Output the [x, y] coordinate of the center of the cell containing the given text.  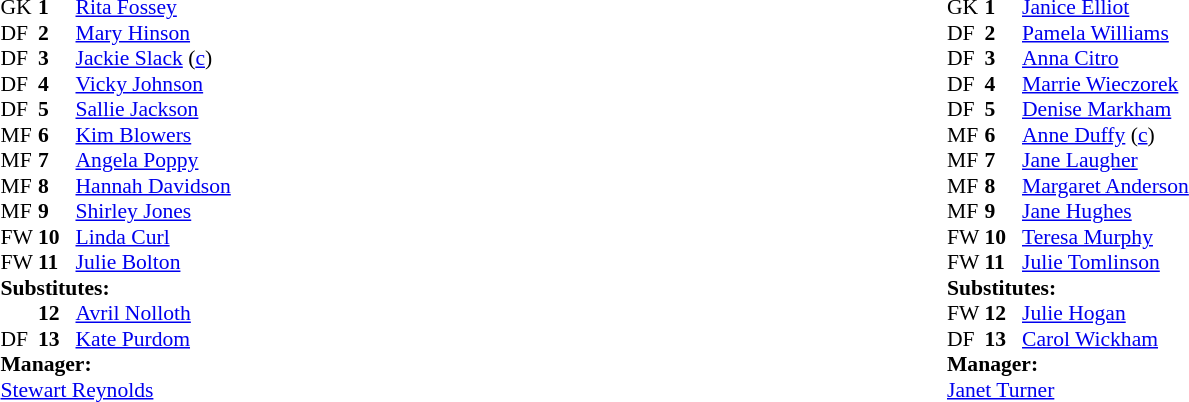
Linda Curl [154, 237]
Avril Nolloth [154, 313]
Pamela Williams [1106, 33]
Shirley Jones [154, 211]
Sallie Jackson [154, 109]
Anna Citro [1106, 59]
Angela Poppy [154, 161]
Jackie Slack (c) [154, 59]
Anne Duffy (c) [1106, 135]
Hannah Davidson [154, 186]
Julie Hogan [1106, 313]
Julie Bolton [154, 263]
Jane Hughes [1106, 211]
Teresa Murphy [1106, 237]
Julie Tomlinson [1106, 263]
Kim Blowers [154, 135]
Jane Laugher [1106, 161]
Carol Wickham [1106, 339]
Margaret Anderson [1106, 186]
Marrie Wieczorek [1106, 84]
Vicky Johnson [154, 84]
Mary Hinson [154, 33]
Denise Markham [1106, 109]
Kate Purdom [154, 339]
